Search for the cell housing the specified text and yield its (X, Y) center coordinate. 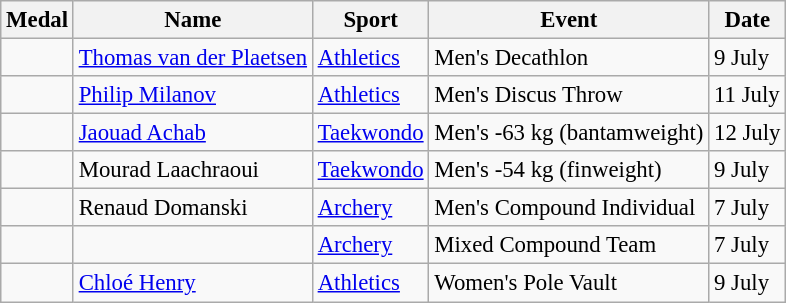
Name (192, 20)
Men's -63 kg (bantamweight) (569, 133)
Medal (38, 20)
Mixed Compound Team (569, 245)
Men's -54 kg (finweight) (569, 170)
Men's Discus Throw (569, 95)
Women's Pole Vault (569, 283)
12 July (748, 133)
Philip Milanov (192, 95)
Sport (370, 20)
Men's Decathlon (569, 58)
Event (569, 20)
Men's Compound Individual (569, 208)
Chloé Henry (192, 283)
Thomas van der Plaetsen (192, 58)
Mourad Laachraoui (192, 170)
Date (748, 20)
Jaouad Achab (192, 133)
Renaud Domanski (192, 208)
11 July (748, 95)
